Scan for the cell matching the given text and deliver its [x, y] coordinate at center. 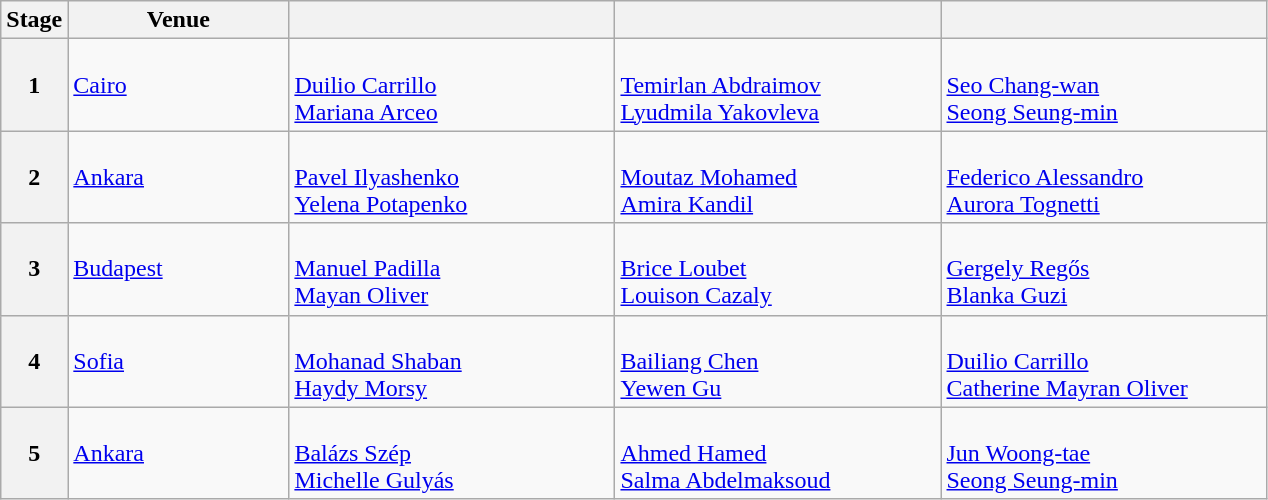
Federico AlessandroAurora Tognetti [1104, 177]
Budapest [178, 269]
2 [34, 177]
Cairo [178, 85]
4 [34, 361]
Mohanad ShabanHaydy Morsy [452, 361]
Brice LoubetLouison Cazaly [778, 269]
Jun Woong-taeSeong Seung-min [1104, 453]
Manuel PadillaMayan Oliver [452, 269]
Temirlan AbdraimovLyudmila Yakovleva [778, 85]
3 [34, 269]
Ahmed HamedSalma Abdelmaksoud [778, 453]
Moutaz MohamedAmira Kandil [778, 177]
Venue [178, 20]
Pavel IlyashenkoYelena Potapenko [452, 177]
Gergely RegősBlanka Guzi [1104, 269]
1 [34, 85]
Duilio CarrilloMariana Arceo [452, 85]
Seo Chang-wanSeong Seung-min [1104, 85]
Duilio CarrilloCatherine Mayran Oliver [1104, 361]
5 [34, 453]
Bailiang ChenYewen Gu [778, 361]
Stage [34, 20]
Sofia [178, 361]
Balázs SzépMichelle Gulyás [452, 453]
